Detect which cell encompasses the target text, then output its [X, Y] center coordinate. 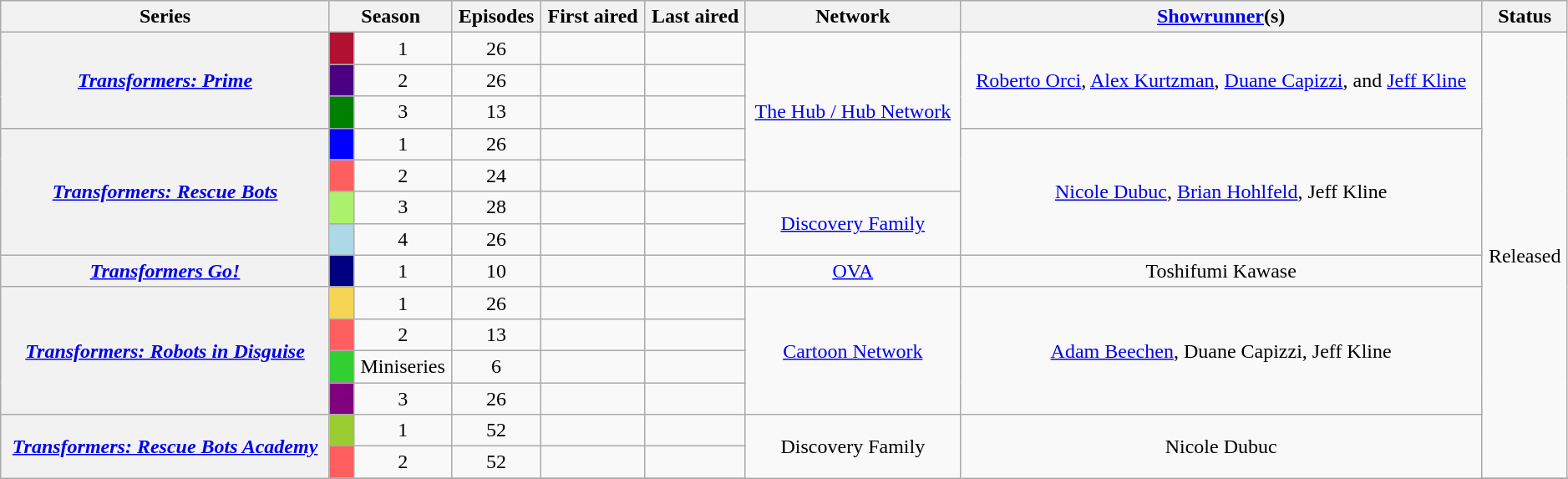
Roberto Orci, Alex Kurtzman, Duane Capizzi, and Jeff Kline [1221, 80]
Last aired [695, 17]
Season [391, 17]
Transformers: Prime [165, 80]
The Hub / Hub Network [852, 112]
Status [1525, 17]
Nicole Dubuc [1221, 446]
Transformers: Robots in Disguise [165, 350]
Transformers Go! [165, 271]
24 [496, 176]
First aired [593, 17]
Miniseries [403, 366]
28 [496, 207]
Transformers: Rescue Bots Academy [165, 446]
Nicole Dubuc, Brian Hohlfeld, Jeff Kline [1221, 191]
Transformers: Rescue Bots [165, 191]
OVA [852, 271]
6 [496, 366]
10 [496, 271]
Showrunner(s) [1221, 17]
Episodes [496, 17]
Adam Beechen, Duane Capizzi, Jeff Kline [1221, 350]
Network [852, 17]
Toshifumi Kawase [1221, 271]
4 [403, 239]
Released [1525, 256]
Cartoon Network [852, 350]
Series [165, 17]
